Return the (X, Y) coordinate for the center point of the cell that contains the specified text.  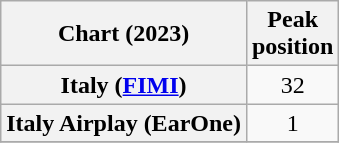
Italy Airplay (EarOne) (124, 123)
1 (292, 123)
Chart (2023) (124, 34)
Italy (FIMI) (124, 85)
32 (292, 85)
Peakposition (292, 34)
